Capture the cell that displays the provided text and extract its [X, Y] central coordinate. 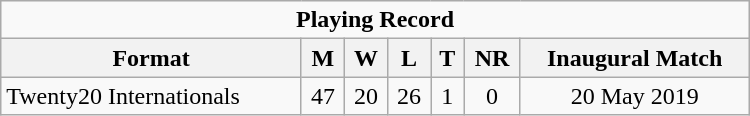
0 [492, 96]
Playing Record [375, 20]
NR [492, 58]
Format [152, 58]
W [366, 58]
47 [322, 96]
20 May 2019 [634, 96]
Inaugural Match [634, 58]
L [410, 58]
T [448, 58]
Twenty20 Internationals [152, 96]
M [322, 58]
1 [448, 96]
26 [410, 96]
20 [366, 96]
